Output the (x, y) coordinate of the center of the cell containing the given text.  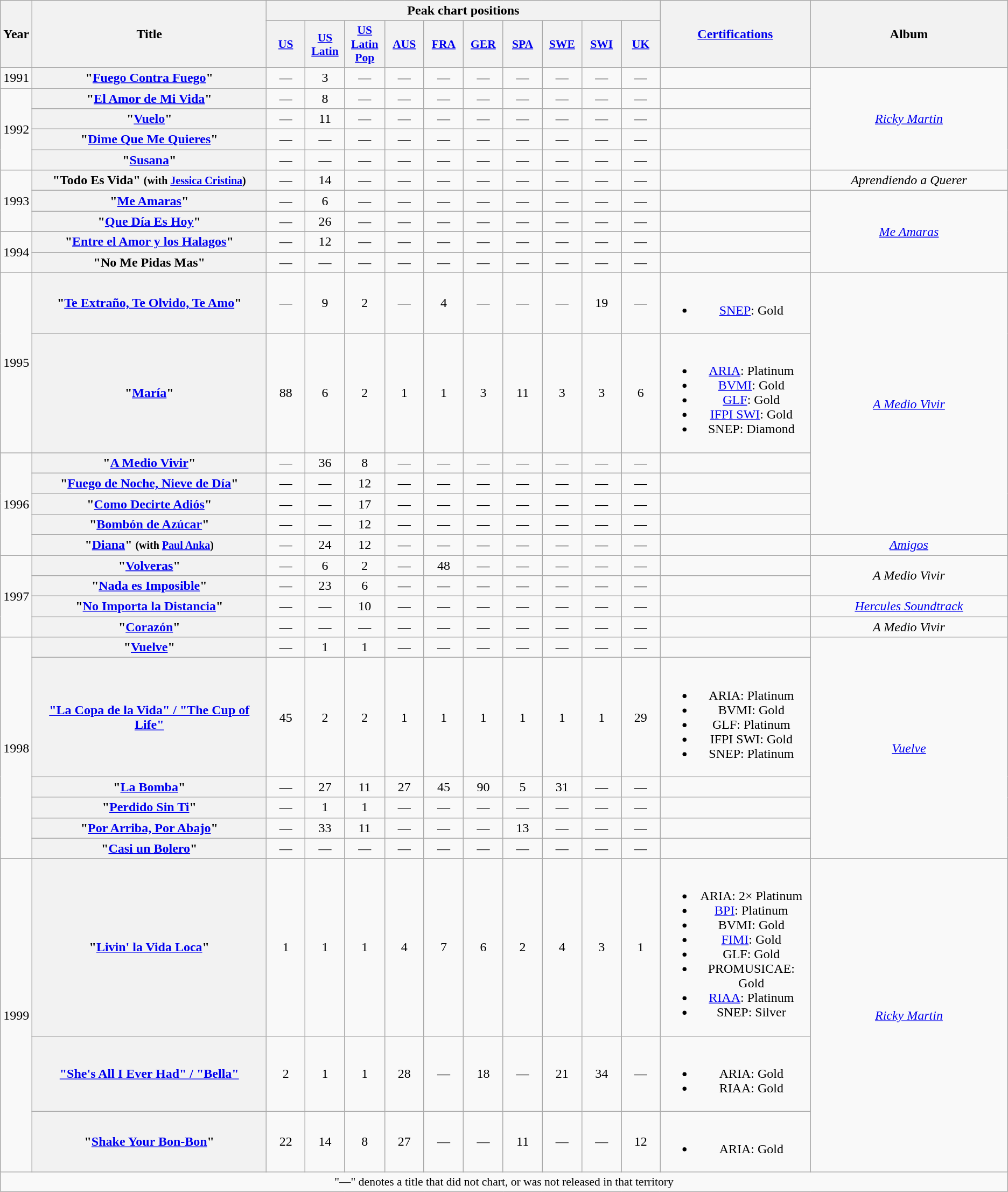
ARIA: PlatinumBVMI: GoldGLF: PlatinumIFPI SWI: GoldSNEP: Platinum (736, 717)
9 (325, 303)
"Dime Que Me Quieres" (150, 140)
"Por Arriba, Por Abajo" (150, 828)
22 (286, 1142)
24 (325, 545)
SNEP: Gold (736, 303)
US (286, 44)
Aprendiendo a Querer (909, 180)
"Me Amaras" (150, 201)
18 (484, 1074)
SWE (562, 44)
36 (325, 463)
ARIA: PlatinumBVMI: GoldGLF: GoldIFPI SWI: GoldSNEP: Diamond (736, 393)
19 (602, 303)
ARIA: 2× PlatinumBPI: PlatinumBVMI: GoldFIMI: GoldGLF: GoldPROMUSICAE: GoldRIAA: PlatinumSNEP: Silver (736, 947)
"Vuelo" (150, 119)
Album (909, 34)
"Vuelve" (150, 647)
29 (641, 717)
"No Me Pidas Mas" (150, 262)
GER (484, 44)
SWI (602, 44)
"María" (150, 393)
34 (602, 1074)
1995 (16, 363)
26 (325, 221)
"Susana" (150, 160)
"A Medio Vivir" (150, 463)
1992 (16, 129)
88 (286, 393)
ARIA: GoldRIAA: Gold (736, 1074)
"Que Día Es Hoy" (150, 221)
13 (522, 828)
Hercules Soundtrack (909, 607)
7 (444, 947)
Title (150, 34)
"Fuego Contra Fuego" (150, 78)
US Latin Pop (365, 44)
"Shake Your Bon-Bon" (150, 1142)
Vuelve (909, 748)
1998 (16, 748)
Me Amaras (909, 232)
"Nada es Imposible" (150, 586)
"No Importa la Distancia" (150, 607)
1996 (16, 504)
"Entre el Amor y los Halagos" (150, 242)
SPA (522, 44)
48 (444, 565)
"Corazón" (150, 627)
Certifications (736, 34)
"Bombón de Azúcar" (150, 524)
"Como Decirte Adiós" (150, 504)
21 (562, 1074)
"Fuego de Noche, Nieve de Día" (150, 483)
1991 (16, 78)
"—" denotes a title that did not chart, or was not released in that territory (504, 1182)
"El Amor de Mi Vida" (150, 99)
23 (325, 586)
"Perdido Sin Ti" (150, 807)
1997 (16, 596)
AUS (404, 44)
FRA (444, 44)
1993 (16, 201)
"La Copa de la Vida" / "The Cup of Life" (150, 717)
1999 (16, 1015)
ARIA: Gold (736, 1142)
90 (484, 787)
Peak chart positions (463, 11)
1994 (16, 252)
"Livin' la Vida Loca" (150, 947)
31 (562, 787)
UK (641, 44)
"She's All I Ever Had" / "Bella" (150, 1074)
US Latin (325, 44)
28 (404, 1074)
Year (16, 34)
"Te Extraño, Te Olvido, Te Amo" (150, 303)
"Diana" (with Paul Anka) (150, 545)
10 (365, 607)
"Casi un Bolero" (150, 848)
Amigos (909, 545)
17 (365, 504)
"Volveras" (150, 565)
33 (325, 828)
5 (522, 787)
"La Bomba" (150, 787)
"Todo Es Vida" (with Jessica Cristina) (150, 180)
